Extract the (x, y) coordinate from the center of the cell holding the provided text.  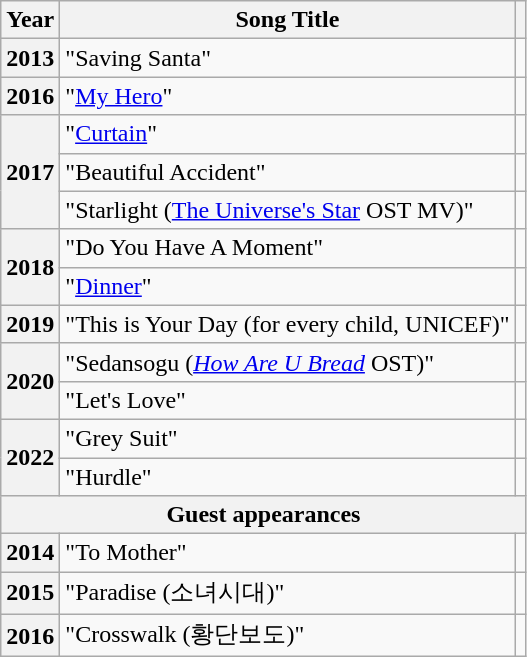
"Curtain" (288, 134)
"Let's Love" (288, 400)
"My Hero" (288, 96)
2020 (30, 381)
"Paradise (소녀시대)" (288, 594)
"Saving Santa" (288, 58)
"Do You Have A Moment" (288, 248)
"Hurdle" (288, 477)
2017 (30, 172)
2022 (30, 457)
"To Mother" (288, 553)
"Starlight (The Universe's Star OST MV)" (288, 210)
"This is Your Day (for every child, UNICEF)" (288, 324)
Year (30, 20)
"Sedansogu (How Are U Bread OST)" (288, 362)
"Beautiful Accident" (288, 172)
"Crosswalk (황단보도)" (288, 636)
"Dinner" (288, 286)
2013 (30, 58)
2015 (30, 594)
Guest appearances (264, 515)
"Grey Suit" (288, 438)
2018 (30, 267)
2014 (30, 553)
2019 (30, 324)
Song Title (288, 20)
